From the cell containing the given text, extract its center point as [X, Y] coordinate. 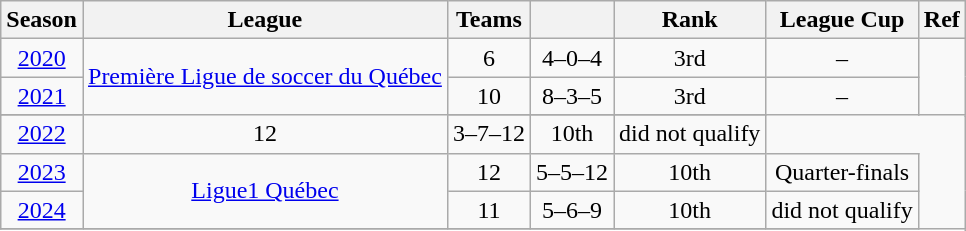
4–0–4 [572, 58]
5–5–12 [572, 172]
Teams [488, 20]
8–3–5 [572, 96]
Première Ligue de soccer du Québec [264, 77]
Ref [942, 20]
Rank [690, 20]
League Cup [842, 20]
3–7–12 [488, 134]
11 [488, 210]
Ligue1 Québec [264, 191]
League [264, 20]
2022 [42, 134]
2020 [42, 58]
2021 [42, 96]
10 [488, 96]
Season [42, 20]
2024 [42, 210]
Quarter-finals [842, 172]
6 [488, 58]
5–6–9 [572, 210]
2023 [42, 172]
